Return the (x, y) coordinate for the center point of the cell that contains the specified text.  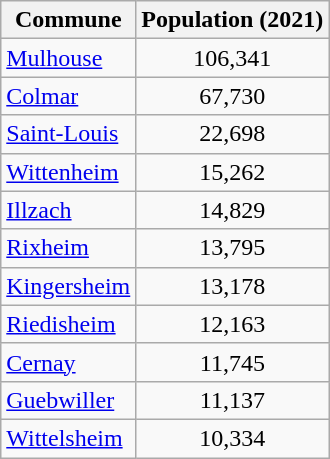
10,334 (232, 438)
106,341 (232, 58)
22,698 (232, 134)
Mulhouse (68, 58)
11,745 (232, 362)
13,178 (232, 286)
Kingersheim (68, 286)
Guebwiller (68, 400)
12,163 (232, 324)
Commune (68, 20)
13,795 (232, 248)
Wittelsheim (68, 438)
Riedisheim (68, 324)
Saint-Louis (68, 134)
Cernay (68, 362)
Population (2021) (232, 20)
11,137 (232, 400)
Illzach (68, 210)
15,262 (232, 172)
14,829 (232, 210)
Rixheim (68, 248)
Wittenheim (68, 172)
67,730 (232, 96)
Colmar (68, 96)
